Output the (X, Y) coordinate of the center of the cell containing the given text.  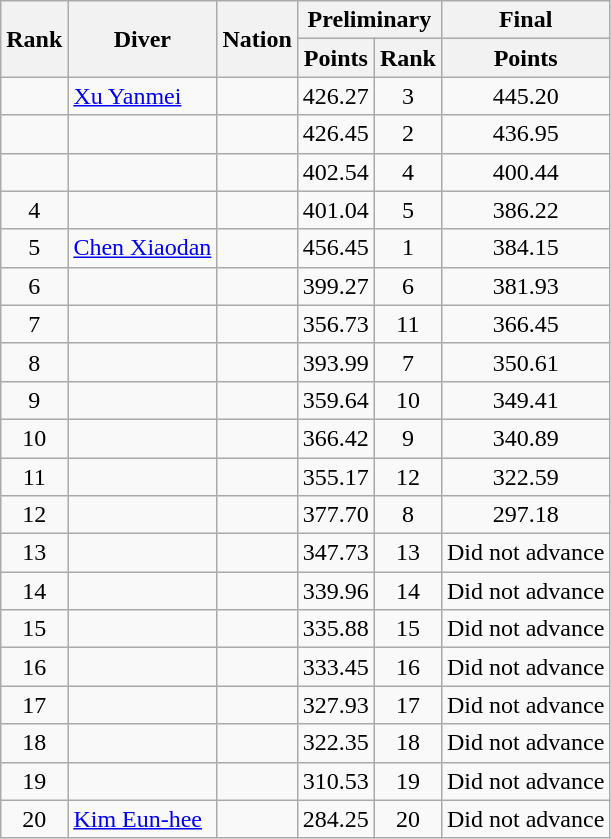
426.45 (336, 134)
366.45 (525, 324)
436.95 (525, 134)
310.53 (336, 781)
340.89 (525, 438)
1 (408, 248)
426.27 (336, 96)
Diver (142, 39)
399.27 (336, 286)
456.45 (336, 248)
386.22 (525, 210)
366.42 (336, 438)
Xu Yanmei (142, 96)
Preliminary (369, 20)
333.45 (336, 667)
402.54 (336, 172)
381.93 (525, 286)
3 (408, 96)
401.04 (336, 210)
335.88 (336, 629)
347.73 (336, 553)
355.17 (336, 477)
Kim Eun-hee (142, 819)
445.20 (525, 96)
327.93 (336, 705)
Chen Xiaodan (142, 248)
377.70 (336, 515)
400.44 (525, 172)
350.61 (525, 362)
284.25 (336, 819)
297.18 (525, 515)
349.41 (525, 400)
322.35 (336, 743)
393.99 (336, 362)
322.59 (525, 477)
356.73 (336, 324)
2 (408, 134)
339.96 (336, 591)
Nation (257, 39)
Final (525, 20)
359.64 (336, 400)
384.15 (525, 248)
